Capture the cell that displays the provided text and extract its [X, Y] central coordinate. 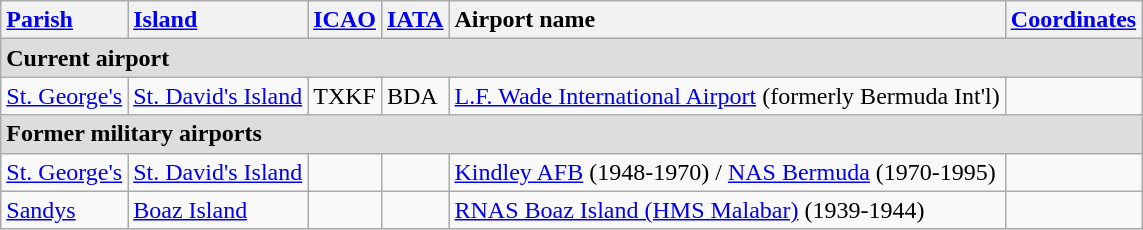
IATA [415, 20]
L.F. Wade International Airport (formerly Bermuda Int'l) [727, 96]
Island [218, 20]
TXKF [345, 96]
Kindley AFB (1948-1970) / NAS Bermuda (1970-1995) [727, 172]
Coordinates [1073, 20]
BDA [415, 96]
Current airport [572, 58]
Parish [64, 20]
Boaz Island [218, 210]
RNAS Boaz Island (HMS Malabar) (1939-1944) [727, 210]
ICAO [345, 20]
Airport name [727, 20]
Sandys [64, 210]
Former military airports [572, 134]
